Return the (x, y) coordinate for the center point of the cell that contains the specified text.  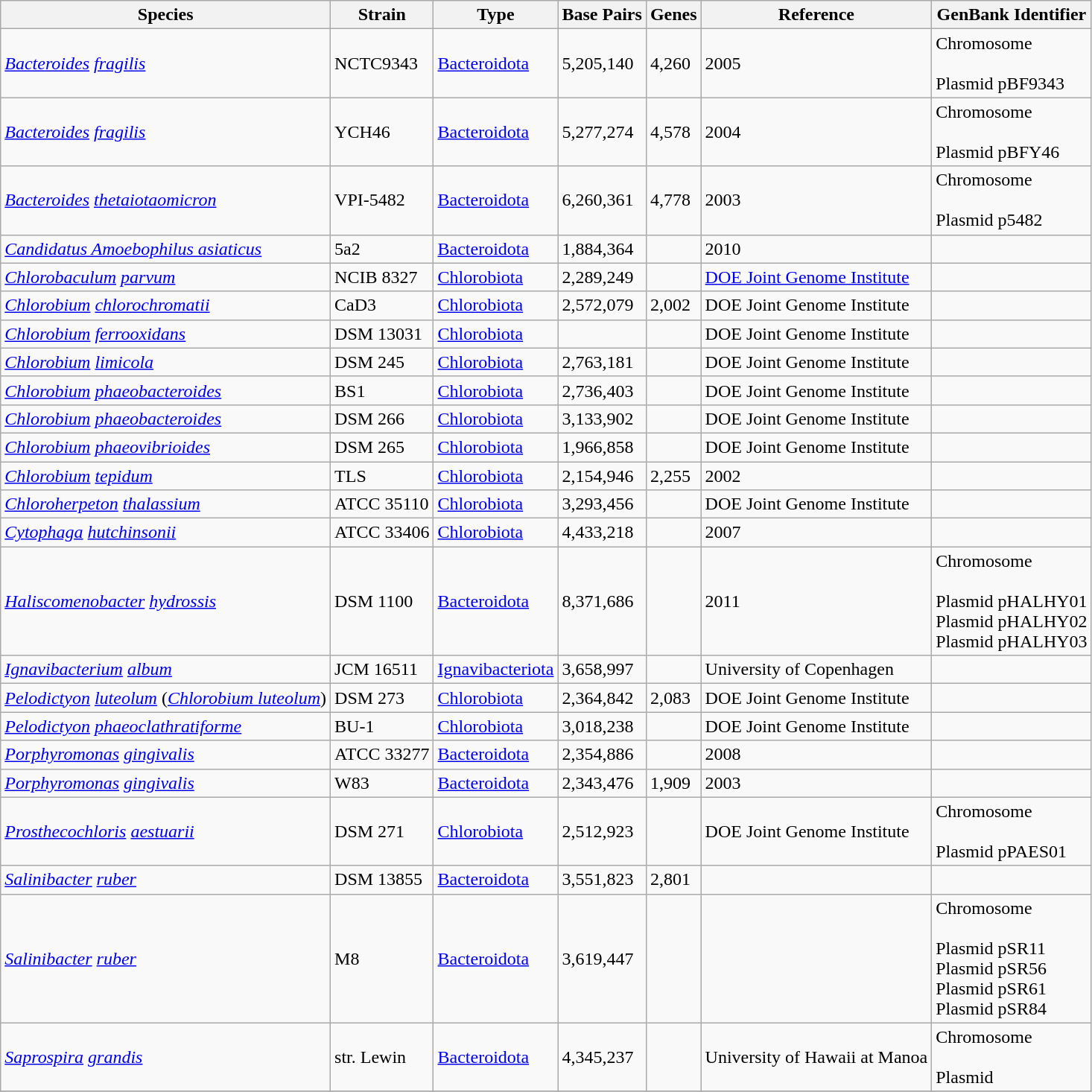
Strain (382, 15)
Ignavibacteriota (496, 670)
2,002 (673, 305)
Chlorobium ferrooxidans (165, 334)
DSM 1100 (382, 601)
Chloroherpeton thalassium (165, 504)
2002 (816, 476)
Saprospira grandis (165, 1057)
Candidatus Amoebophilus asiaticus (165, 249)
M8 (382, 958)
2,154,946 (602, 476)
YCH46 (382, 132)
DSM 271 (382, 831)
Chlorobium chlorochromatii (165, 305)
1,909 (673, 783)
8,371,686 (602, 601)
BS1 (382, 390)
University of Copenhagen (816, 670)
Chlorobaculum parvum (165, 277)
Chromosome Plasmid (1012, 1057)
W83 (382, 783)
Chromosome Plasmid pBFY46 (1012, 132)
2,343,476 (602, 783)
Chlorobium phaeovibrioides (165, 447)
DSM 245 (382, 362)
3,293,456 (602, 504)
BU-1 (382, 726)
Chromosome Plasmid pHALHY01 Plasmid pHALHY02 Plasmid pHALHY03 (1012, 601)
CaD3 (382, 305)
2,736,403 (602, 390)
Type (496, 15)
Bacteroides thetaiotaomicron (165, 200)
DSM 13031 (382, 334)
4,260 (673, 63)
Prosthecochloris aestuarii (165, 831)
ATCC 33406 (382, 533)
ATCC 33277 (382, 755)
University of Hawaii at Manoa (816, 1057)
2,289,249 (602, 277)
3,658,997 (602, 670)
2,364,842 (602, 698)
Haliscomenobacter hydrossis (165, 601)
4,433,218 (602, 533)
5a2 (382, 249)
2005 (816, 63)
3,551,823 (602, 880)
Chlorobium tepidum (165, 476)
2010 (816, 249)
Species (165, 15)
Reference (816, 15)
Pelodictyon phaeoclathratiforme (165, 726)
Chlorobium limicola (165, 362)
5,277,274 (602, 132)
1,884,364 (602, 249)
DSM 266 (382, 419)
NCTC9343 (382, 63)
2008 (816, 755)
3,018,238 (602, 726)
Chromosome Plasmid p5482 (1012, 200)
Chromosome Plasmid pPAES01 (1012, 831)
2,801 (673, 880)
Pelodictyon luteolum (Chlorobium luteolum) (165, 698)
4,778 (673, 200)
2,512,923 (602, 831)
Chromosome Plasmid pBF9343 (1012, 63)
Chromosome Plasmid pSR11 Plasmid pSR56 Plasmid pSR61 Plasmid pSR84 (1012, 958)
DSM 265 (382, 447)
2,763,181 (602, 362)
Cytophaga hutchinsonii (165, 533)
TLS (382, 476)
5,205,140 (602, 63)
3,619,447 (602, 958)
Base Pairs (602, 15)
DSM 273 (382, 698)
NCIB 8327 (382, 277)
4,578 (673, 132)
3,133,902 (602, 419)
Ignavibacterium album (165, 670)
DSM 13855 (382, 880)
2007 (816, 533)
2,255 (673, 476)
str. Lewin (382, 1057)
VPI-5482 (382, 200)
2,572,079 (602, 305)
2004 (816, 132)
2011 (816, 601)
1,966,858 (602, 447)
4,345,237 (602, 1057)
Genes (673, 15)
2,083 (673, 698)
GenBank Identifier (1012, 15)
JCM 16511 (382, 670)
6,260,361 (602, 200)
2,354,886 (602, 755)
ATCC 35110 (382, 504)
